Scan for the cell matching the given text and deliver its [x, y] coordinate at center. 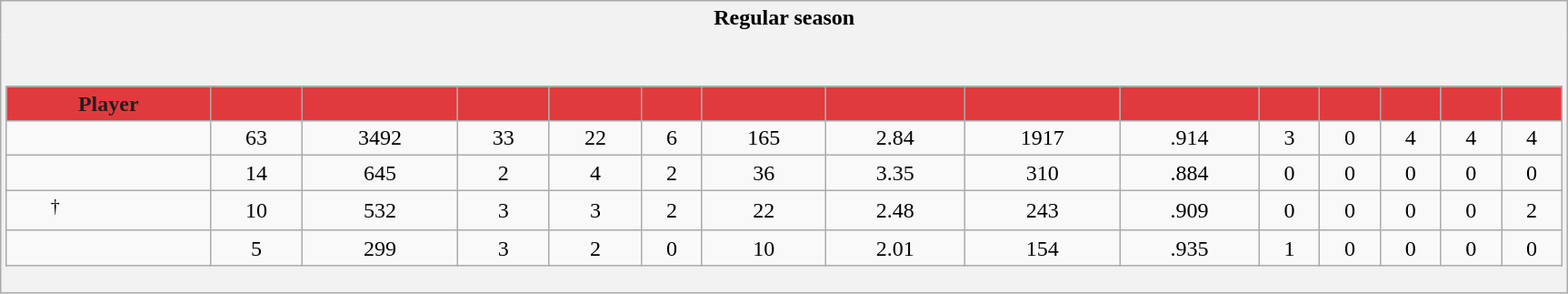
3492 [380, 138]
33 [504, 138]
.884 [1189, 173]
310 [1042, 173]
Regular season [784, 18]
.909 [1189, 211]
5 [256, 248]
2.48 [894, 211]
1917 [1042, 138]
165 [764, 138]
† [108, 211]
243 [1042, 211]
2.01 [894, 248]
.935 [1189, 248]
3.35 [894, 173]
645 [380, 173]
154 [1042, 248]
63 [256, 138]
532 [380, 211]
299 [380, 248]
36 [764, 173]
6 [673, 138]
14 [256, 173]
1 [1289, 248]
.914 [1189, 138]
2.84 [894, 138]
Player [108, 104]
